Locate the cell with the specified text and output its (X, Y) center coordinate. 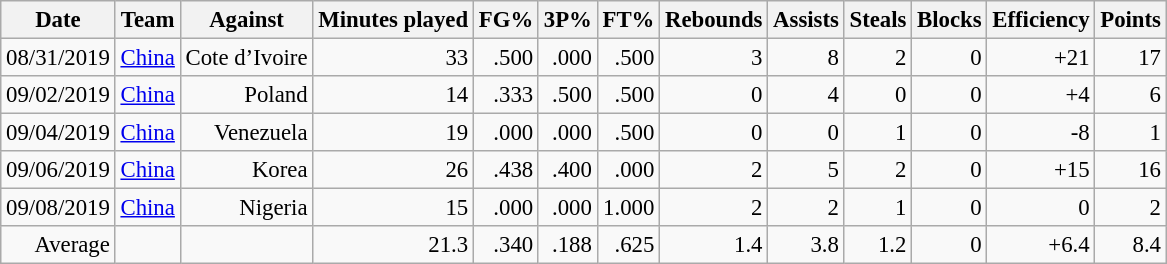
09/04/2019 (58, 133)
Poland (246, 95)
Blocks (950, 20)
8.4 (1130, 245)
19 (394, 133)
Team (148, 20)
Steals (878, 20)
Rebounds (714, 20)
3.8 (806, 245)
3P% (568, 20)
Points (1130, 20)
15 (394, 208)
5 (806, 170)
Date (58, 20)
Average (58, 245)
Cote d’Ivoire (246, 58)
.438 (506, 170)
.625 (628, 245)
Nigeria (246, 208)
09/06/2019 (58, 170)
.188 (568, 245)
Efficiency (1041, 20)
09/02/2019 (58, 95)
21.3 (394, 245)
09/08/2019 (58, 208)
3 (714, 58)
Venezuela (246, 133)
+6.4 (1041, 245)
+15 (1041, 170)
.333 (506, 95)
+21 (1041, 58)
17 (1130, 58)
26 (394, 170)
33 (394, 58)
.340 (506, 245)
8 (806, 58)
-8 (1041, 133)
1.000 (628, 208)
4 (806, 95)
Assists (806, 20)
FT% (628, 20)
1.2 (878, 245)
.400 (568, 170)
16 (1130, 170)
14 (394, 95)
Minutes played (394, 20)
Korea (246, 170)
6 (1130, 95)
+4 (1041, 95)
08/31/2019 (58, 58)
FG% (506, 20)
Against (246, 20)
1.4 (714, 245)
